Search for the cell housing the specified text and yield its [x, y] center coordinate. 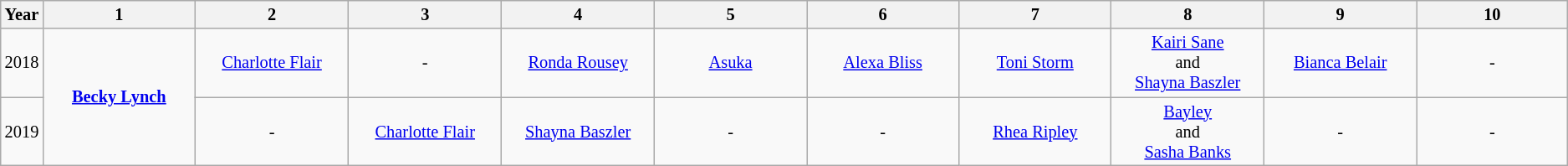
Alexa Bliss [883, 63]
2018 [22, 63]
3 [425, 14]
Toni Storm [1035, 63]
4 [579, 14]
10 [1492, 14]
1 [119, 14]
9 [1341, 14]
2019 [22, 132]
Bianca Belair [1341, 63]
Becky Lynch [119, 97]
5 [730, 14]
2 [271, 14]
Year [22, 14]
Rhea Ripley [1035, 132]
8 [1187, 14]
7 [1035, 14]
Asuka [730, 63]
Kairi SaneandShayna Baszler [1187, 63]
Ronda Rousey [579, 63]
Shayna Baszler [579, 132]
BayleyandSasha Banks [1187, 132]
6 [883, 14]
